Capture the cell that displays the provided text and extract its (X, Y) central coordinate. 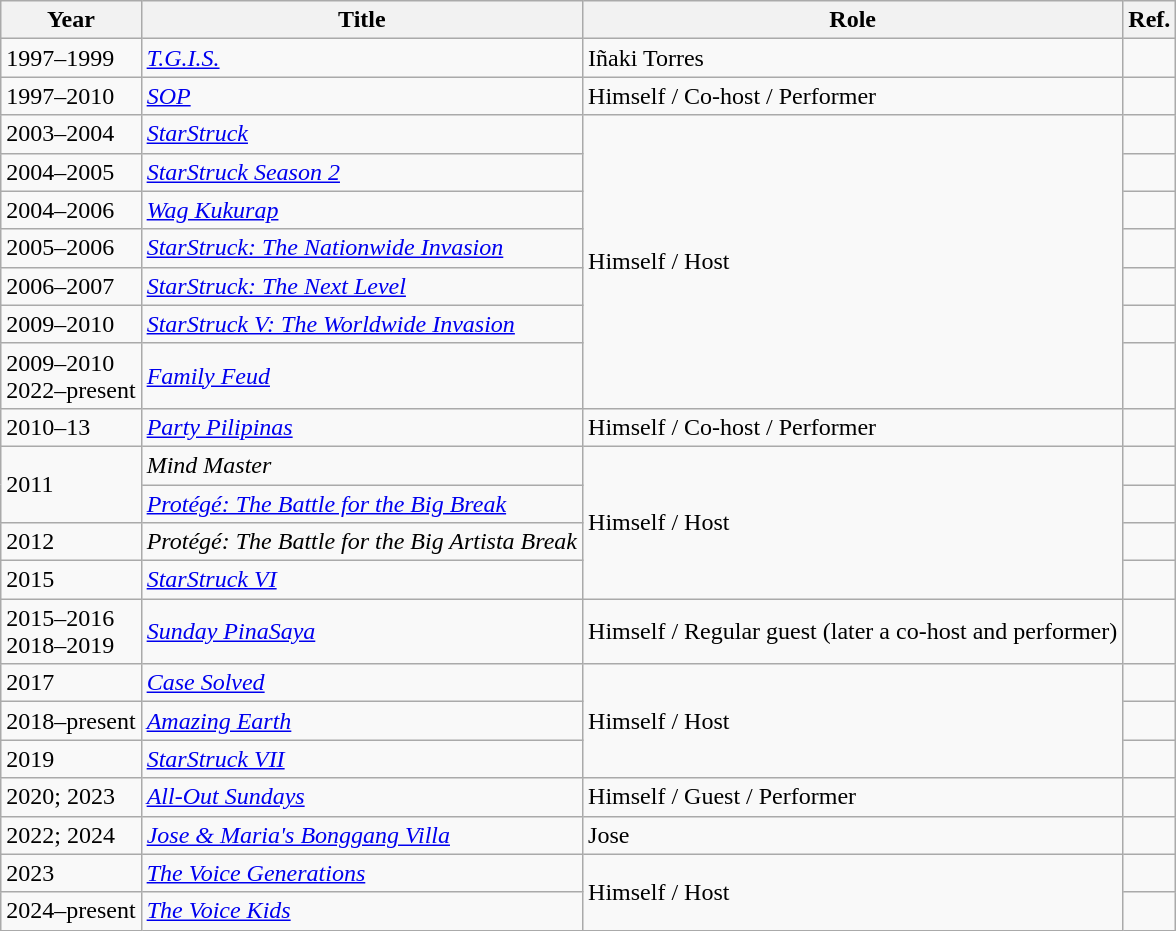
Himself / Regular guest (later a co-host and performer) (853, 632)
2018–present (71, 721)
SOP (362, 96)
2023 (71, 873)
2015–2016 2018–2019 (71, 632)
T.G.I.S. (362, 58)
Protégé: The Battle for the Big Break (362, 503)
Title (362, 20)
Wag Kukurap (362, 210)
2009–2010 2022–present (71, 376)
Iñaki Torres (853, 58)
Himself / Guest / Performer (853, 797)
Jose & Maria's Bonggang Villa (362, 835)
Case Solved (362, 683)
Ref. (1150, 20)
StarStruck Season 2 (362, 172)
2012 (71, 542)
2003–2004 (71, 134)
StarStruck: The Nationwide Invasion (362, 248)
The Voice Kids (362, 911)
StarStruck: The Next Level (362, 286)
2024–present (71, 911)
Role (853, 20)
2010–13 (71, 427)
2005–2006 (71, 248)
2017 (71, 683)
2009–2010 (71, 324)
Sunday PinaSaya (362, 632)
2011 (71, 484)
2004–2006 (71, 210)
2019 (71, 759)
StarStruck (362, 134)
2006–2007 (71, 286)
Jose (853, 835)
Protégé: The Battle for the Big Artista Break (362, 542)
StarStruck V: The Worldwide Invasion (362, 324)
Party Pilipinas (362, 427)
Mind Master (362, 465)
Amazing Earth (362, 721)
1997–2010 (71, 96)
2020; 2023 (71, 797)
2022; 2024 (71, 835)
2015 (71, 580)
All-Out Sundays (362, 797)
2004–2005 (71, 172)
StarStruck VII (362, 759)
Family Feud (362, 376)
1997–1999 (71, 58)
The Voice Generations (362, 873)
StarStruck VI (362, 580)
Year (71, 20)
